Find where the given text appears and provide that cell's center as [X, Y] coordinate. 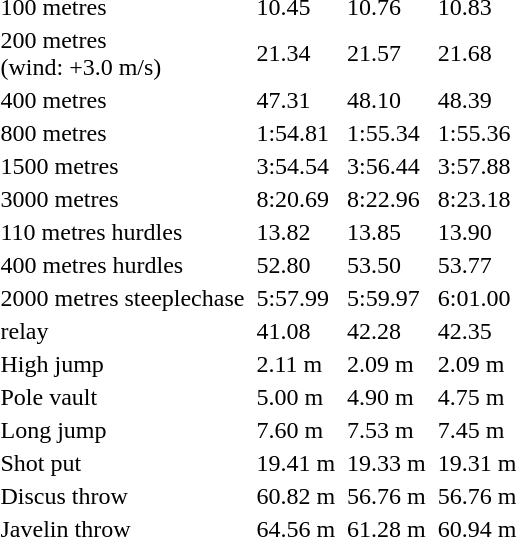
53.50 [387, 265]
19.41 m [296, 463]
56.76 m [387, 496]
8:22.96 [387, 199]
19.33 m [387, 463]
42.28 [387, 331]
47.31 [296, 100]
21.34 [296, 54]
5:57.99 [296, 298]
1:54.81 [296, 133]
1:55.34 [387, 133]
5:59.97 [387, 298]
3:54.54 [296, 166]
60.82 m [296, 496]
5.00 m [296, 397]
3:56.44 [387, 166]
21.57 [387, 54]
2.09 m [387, 364]
8:20.69 [296, 199]
52.80 [296, 265]
13.82 [296, 232]
7.53 m [387, 430]
4.90 m [387, 397]
2.11 m [296, 364]
13.85 [387, 232]
41.08 [296, 331]
48.10 [387, 100]
7.60 m [296, 430]
